Scan for the cell matching the given text and deliver its (x, y) coordinate at center. 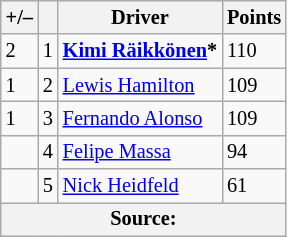
+/– (20, 17)
Driver (140, 17)
Points (254, 17)
61 (254, 186)
94 (254, 152)
3 (48, 118)
110 (254, 51)
Nick Heidfeld (140, 186)
Kimi Räikkönen* (140, 51)
Felipe Massa (140, 152)
4 (48, 152)
Lewis Hamilton (140, 85)
Source: (144, 219)
Fernando Alonso (140, 118)
5 (48, 186)
